Provide the (x, y) coordinate of the cell's center where the given text is located.  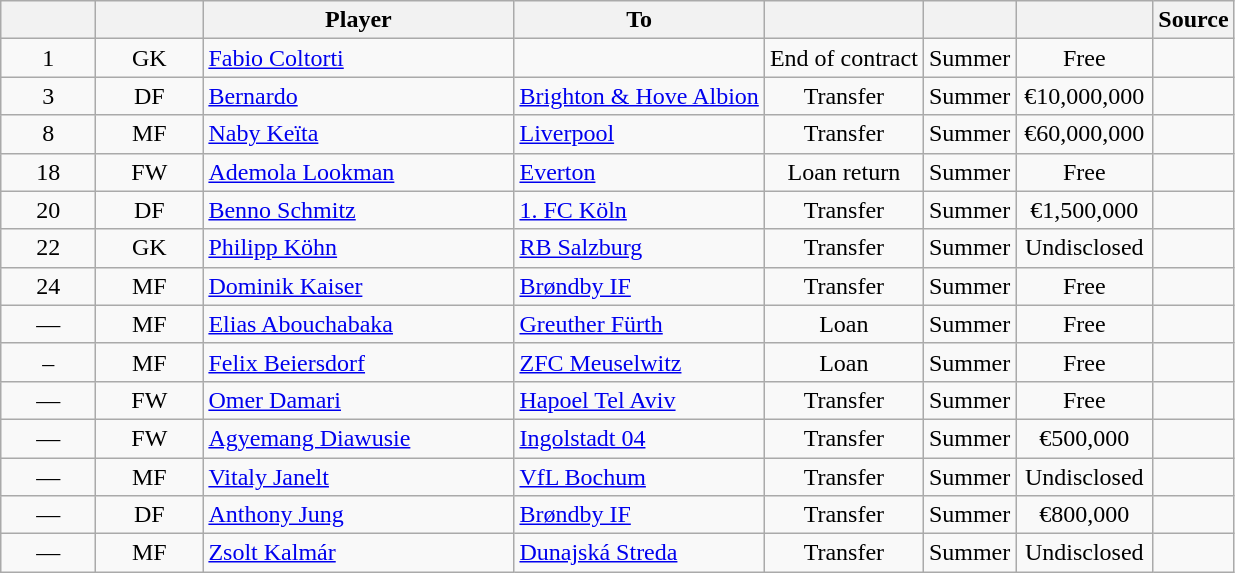
Naby Keïta (358, 134)
Fabio Coltorti (358, 58)
€10,000,000 (1084, 96)
€1,500,000 (1084, 210)
End of contract (844, 58)
8 (48, 134)
Ingolstadt 04 (639, 438)
Elias Abouchabaka (358, 324)
Anthony Jung (358, 515)
To (639, 20)
Vitaly Janelt (358, 477)
Liverpool (639, 134)
Zsolt Kalmár (358, 553)
3 (48, 96)
Ademola Lookman (358, 172)
Everton (639, 172)
20 (48, 210)
€60,000,000 (1084, 134)
Loan return (844, 172)
Omer Damari (358, 400)
24 (48, 286)
ZFC Meuselwitz (639, 362)
Bernardo (358, 96)
RB Salzburg (639, 248)
Dominik Kaiser (358, 286)
€500,000 (1084, 438)
Hapoel Tel Aviv (639, 400)
1 (48, 58)
VfL Bochum (639, 477)
Agyemang Diawusie (358, 438)
Philipp Köhn (358, 248)
18 (48, 172)
22 (48, 248)
Source (1194, 20)
Player (358, 20)
Greuther Fürth (639, 324)
Felix Beiersdorf (358, 362)
Benno Schmitz (358, 210)
– (48, 362)
€800,000 (1084, 515)
Brighton & Hove Albion (639, 96)
Dunajská Streda (639, 553)
1. FC Köln (639, 210)
